Extract the (x, y) coordinate from the center of the cell holding the provided text.  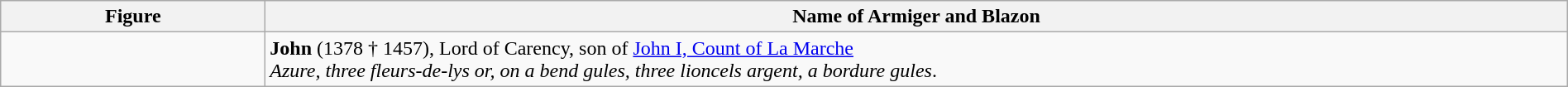
Figure (133, 17)
Name of Armiger and Blazon (916, 17)
